Identify which cell holds the provided text, then report its (X, Y) central coordinate. 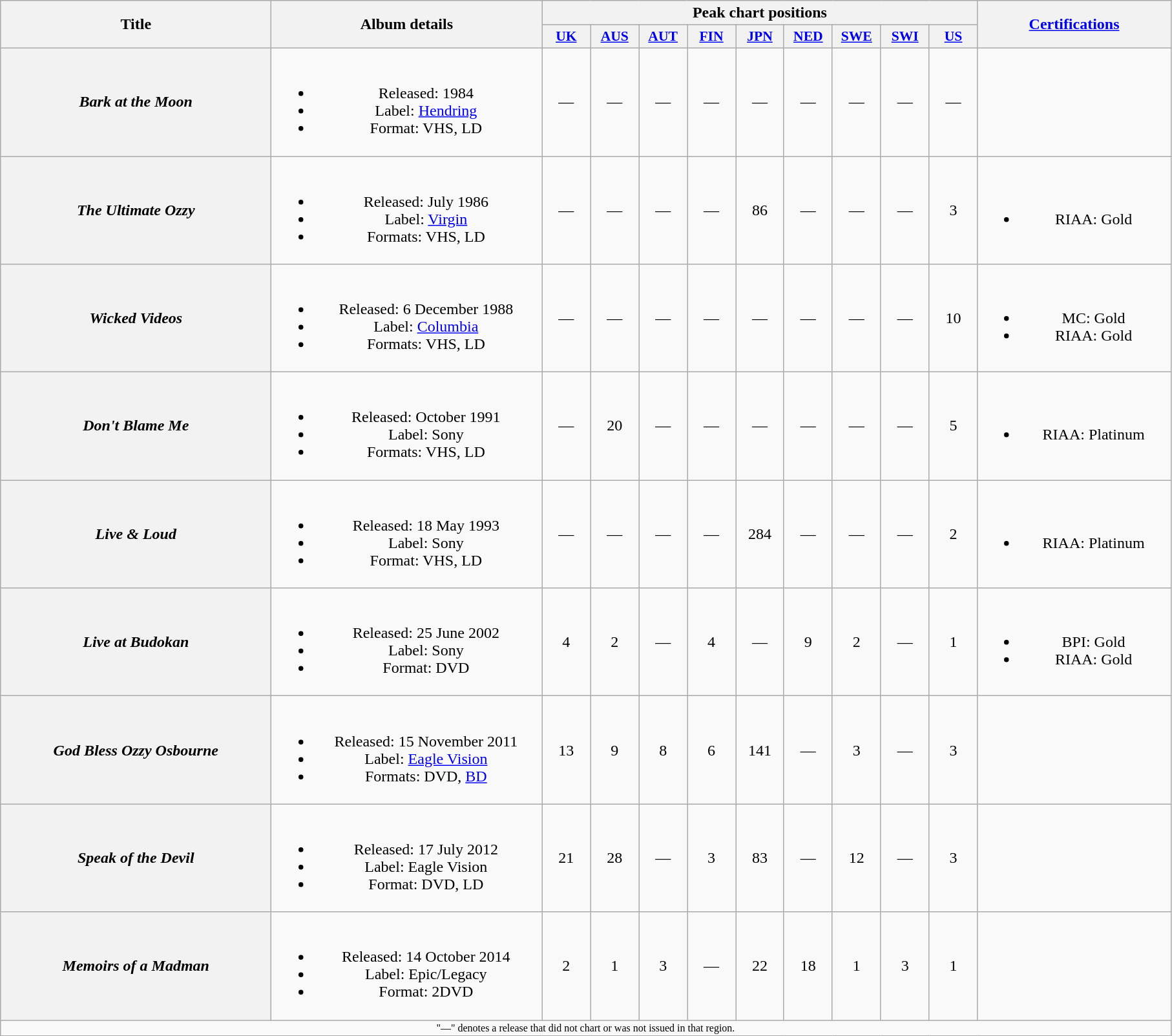
Bark at the Moon (136, 102)
Released: July 1986Label: VirginFormats: VHS, LD (407, 211)
"—" denotes a release that did not chart or was not issued in that region. (585, 1028)
10 (954, 318)
Wicked Videos (136, 318)
Certifications (1074, 25)
Live & Loud (136, 534)
22 (760, 966)
RIAA: Gold (1074, 211)
SWE (857, 37)
Speak of the Devil (136, 858)
6 (712, 750)
Live at Budokan (136, 642)
Released: 1984Label: HendringFormat: VHS, LD (407, 102)
8 (663, 750)
SWI (905, 37)
83 (760, 858)
MC: GoldRIAA: Gold (1074, 318)
UK (566, 37)
21 (566, 858)
5 (954, 427)
Memoirs of a Madman (136, 966)
AUS (615, 37)
Released: 18 May 1993Label: SonyFormat: VHS, LD (407, 534)
Peak chart positions (760, 13)
Don't Blame Me (136, 427)
Album details (407, 25)
AUT (663, 37)
Released: 15 November 2011Label: Eagle VisionFormats: DVD, BD (407, 750)
God Bless Ozzy Osbourne (136, 750)
US (954, 37)
12 (857, 858)
284 (760, 534)
Released: 14 October 2014Label: Epic/LegacyFormat: 2DVD (407, 966)
28 (615, 858)
86 (760, 211)
JPN (760, 37)
Released: 25 June 2002Label: SonyFormat: DVD (407, 642)
141 (760, 750)
The Ultimate Ozzy (136, 211)
Released: 6 December 1988Label: ColumbiaFormats: VHS, LD (407, 318)
20 (615, 427)
18 (808, 966)
13 (566, 750)
Released: 17 July 2012Label: Eagle VisionFormat: DVD, LD (407, 858)
FIN (712, 37)
BPI: GoldRIAA: Gold (1074, 642)
Title (136, 25)
NED (808, 37)
Released: October 1991Label: SonyFormats: VHS, LD (407, 427)
